Return (x, y) of the center of cell containing provided text 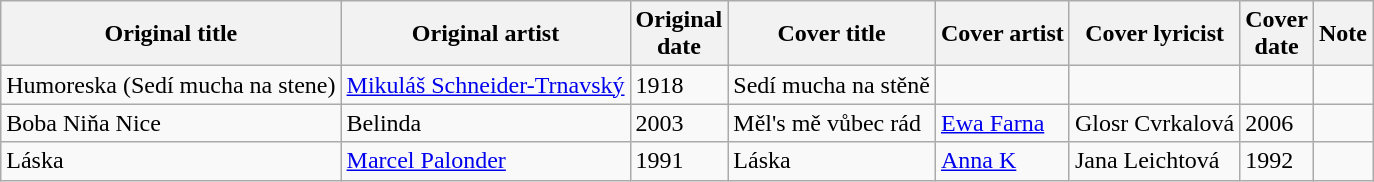
1991 (679, 161)
Humoreska (Sedí mucha na stene) (171, 85)
Marcel Palonder (486, 161)
1992 (1277, 161)
Ewa Farna (1002, 123)
Anna K (1002, 161)
2003 (679, 123)
Mikuláš Schneider-Trnavský (486, 85)
Note (1342, 34)
Original artist (486, 34)
Sedí mucha na stěně (832, 85)
Original title (171, 34)
Cover date (1277, 34)
Glosr Cvrkalová (1154, 123)
Jana Leichtová (1154, 161)
2006 (1277, 123)
Cover artist (1002, 34)
Měl's mě vůbec rád (832, 123)
Originaldate (679, 34)
Cover lyricist (1154, 34)
Belinda (486, 123)
Cover title (832, 34)
1918 (679, 85)
Boba Niňa Nice (171, 123)
